Provide the (X, Y) coordinate of the cell's center where the given text is located.  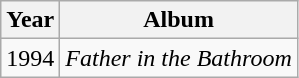
Year (30, 20)
Album (178, 20)
Father in the Bathroom (178, 58)
1994 (30, 58)
